For the text-containing cell, return its midpoint in [x, y] coordinate format. 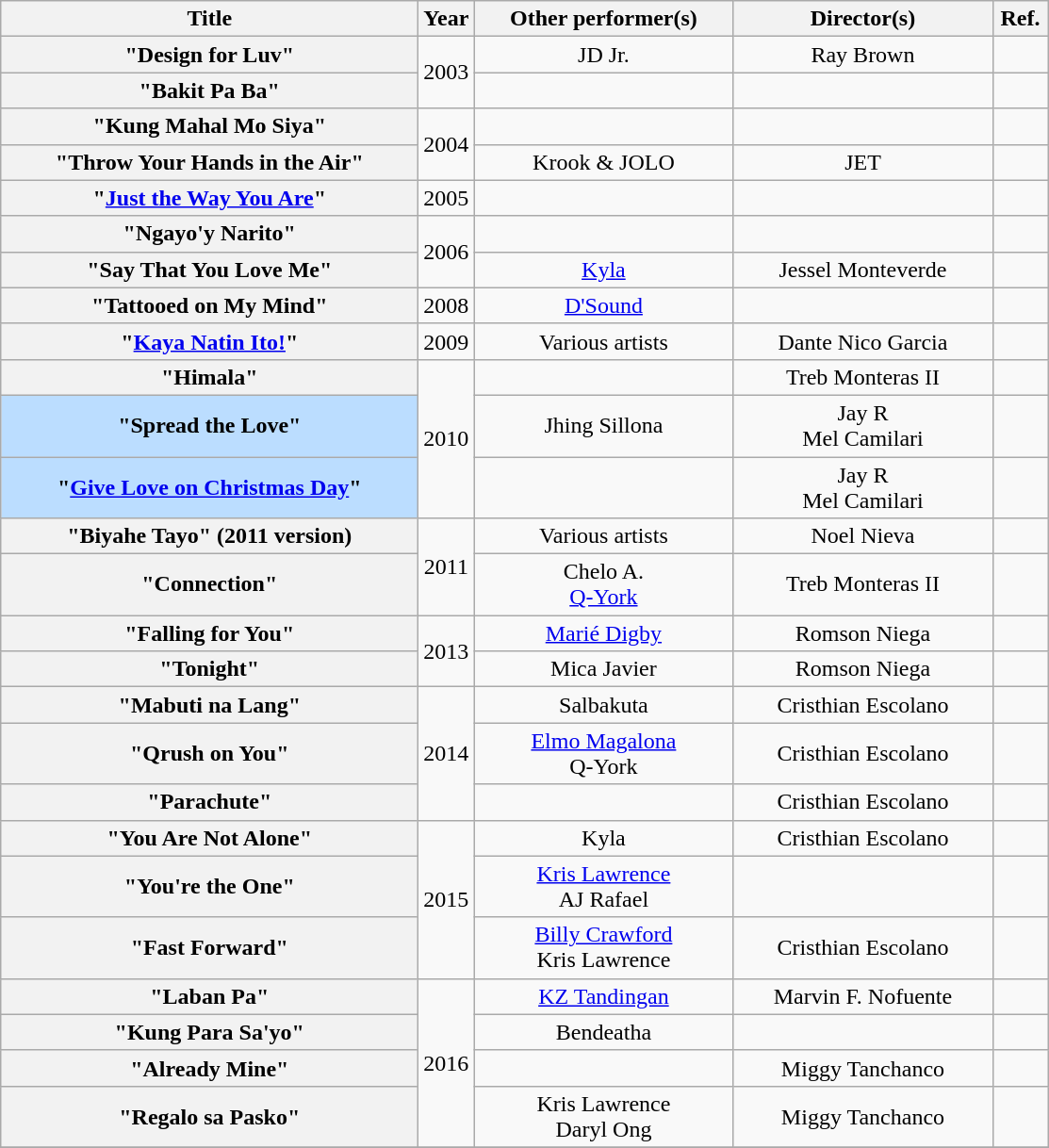
"Parachute" [209, 802]
Elmo MagalonaQ-York [603, 754]
Jessel Monteverde [863, 270]
"Himala" [209, 377]
"Design for Luv" [209, 55]
2008 [447, 305]
Chelo A.Q-York [603, 584]
"Tattooed on My Mind" [209, 305]
"Give Love on Christmas Day" [209, 486]
"Qrush on You" [209, 754]
"Throw Your Hands in the Air" [209, 162]
JET [863, 162]
2011 [447, 567]
"Bakit Pa Ba" [209, 90]
2003 [447, 73]
2014 [447, 754]
Salbakuta [603, 705]
Kris LawrenceDaryl Ong [603, 1116]
Year [447, 19]
Other performer(s) [603, 19]
Ref. [1020, 19]
"Fast Forward" [209, 948]
"Say That You Love Me" [209, 270]
"Ngayo'y Narito" [209, 234]
Billy CrawfordKris Lawrence [603, 948]
2004 [447, 144]
2006 [447, 252]
"Laban Pa" [209, 996]
"Mabuti na Lang" [209, 705]
"Already Mine" [209, 1068]
"Regalo sa Pasko" [209, 1116]
Title [209, 19]
"Falling for You" [209, 633]
Kris LawrenceAJ Rafael [603, 886]
"Kung Mahal Mo Siya" [209, 126]
Bendeatha [603, 1032]
2015 [447, 899]
"Tonight" [209, 669]
2010 [447, 438]
Noel Nieva [863, 536]
"Kung Para Sa'yo" [209, 1032]
Ray Brown [863, 55]
"Biyahe Tayo" (2011 version) [209, 536]
JD Jr. [603, 55]
"You Are Not Alone" [209, 838]
Krook & JOLO [603, 162]
Marvin F. Nofuente [863, 996]
"Kaya Natin Ito!" [209, 341]
Dante Nico Garcia [863, 341]
Jhing Sillona [603, 426]
D'Sound [603, 305]
Marié Digby [603, 633]
"Just the Way You Are" [209, 198]
KZ Tandingan [603, 996]
"Connection" [209, 584]
2005 [447, 198]
Mica Javier [603, 669]
Director(s) [863, 19]
"You're the One" [209, 886]
"Spread the Love" [209, 426]
2013 [447, 651]
2016 [447, 1063]
2009 [447, 341]
